Search for the cell housing the specified text and yield its [X, Y] center coordinate. 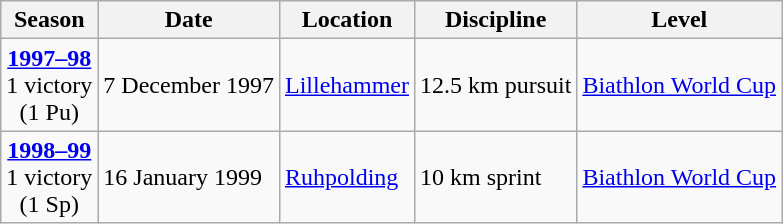
10 km sprint [495, 177]
1998–99 1 victory (1 Sp) [50, 177]
Ruhpolding [346, 177]
7 December 1997 [189, 85]
Discipline [495, 20]
Lillehammer [346, 85]
1997–98 1 victory (1 Pu) [50, 85]
Date [189, 20]
Level [680, 20]
Location [346, 20]
16 January 1999 [189, 177]
12.5 km pursuit [495, 85]
Season [50, 20]
